Locate the cell with the specified text and output its [x, y] center coordinate. 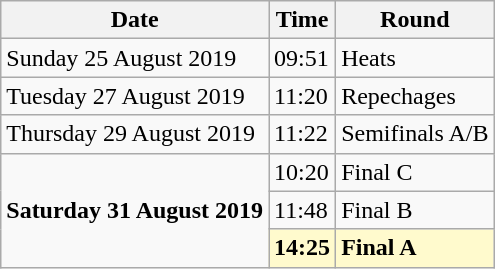
Round [415, 20]
Tuesday 27 August 2019 [135, 96]
Repechages [415, 96]
11:48 [302, 210]
Thursday 29 August 2019 [135, 134]
10:20 [302, 172]
Final C [415, 172]
Semifinals A/B [415, 134]
Final B [415, 210]
11:22 [302, 134]
Saturday 31 August 2019 [135, 210]
Time [302, 20]
14:25 [302, 248]
11:20 [302, 96]
Heats [415, 58]
09:51 [302, 58]
Final A [415, 248]
Date [135, 20]
Sunday 25 August 2019 [135, 58]
